Detect which cell encompasses the target text, then output its (X, Y) center coordinate. 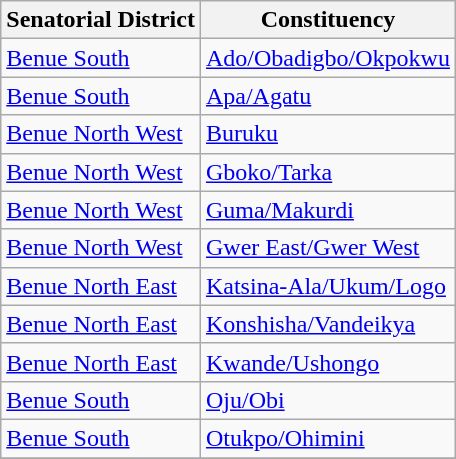
Buruku (328, 134)
Kwande/Ushongo (328, 362)
Oju/Obi (328, 400)
Ado/Obadigbo/Okpokwu (328, 58)
Konshisha/Vandeikya (328, 324)
Constituency (328, 20)
Apa/Agatu (328, 96)
Katsina-Ala/Ukum/Logo (328, 286)
Otukpo/Ohimini (328, 438)
Senatorial District (101, 20)
Gwer East/Gwer West (328, 248)
Gboko/Tarka (328, 172)
Guma/Makurdi (328, 210)
